Search for the cell housing the specified text and yield its [X, Y] center coordinate. 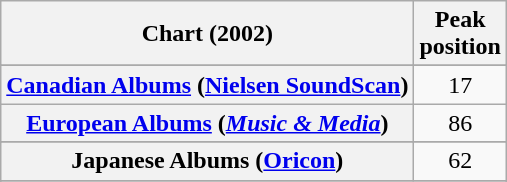
Canadian Albums (Nielsen SoundScan) [208, 85]
62 [460, 161]
Peakposition [460, 34]
Chart (2002) [208, 34]
Japanese Albums (Oricon) [208, 161]
European Albums (Music & Media) [208, 123]
86 [460, 123]
17 [460, 85]
